Capture the cell that displays the provided text and extract its [X, Y] central coordinate. 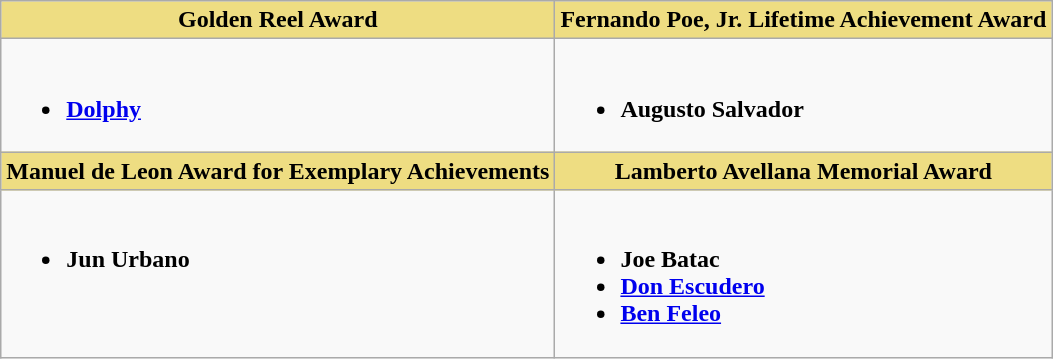
Augusto Salvador [804, 96]
Golden Reel Award [278, 20]
Jun Urbano [278, 274]
Joe BatacDon EscuderoBen Feleo [804, 274]
Lamberto Avellana Memorial Award [804, 171]
Fernando Poe, Jr. Lifetime Achievement Award [804, 20]
Manuel de Leon Award for Exemplary Achievements [278, 171]
Dolphy [278, 96]
